Output the [X, Y] coordinate of the center of the cell containing the given text.  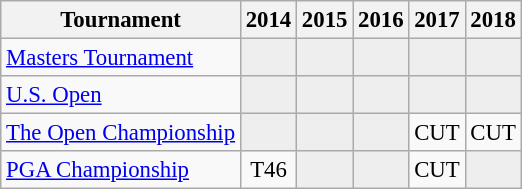
Masters Tournament [121, 58]
2018 [493, 20]
The Open Championship [121, 133]
2015 [325, 20]
T46 [268, 170]
2016 [381, 20]
2017 [437, 20]
U.S. Open [121, 95]
Tournament [121, 20]
2014 [268, 20]
PGA Championship [121, 170]
